Pinpoint the cell where the given text exists, returning its (x, y) midpoint coordinate. 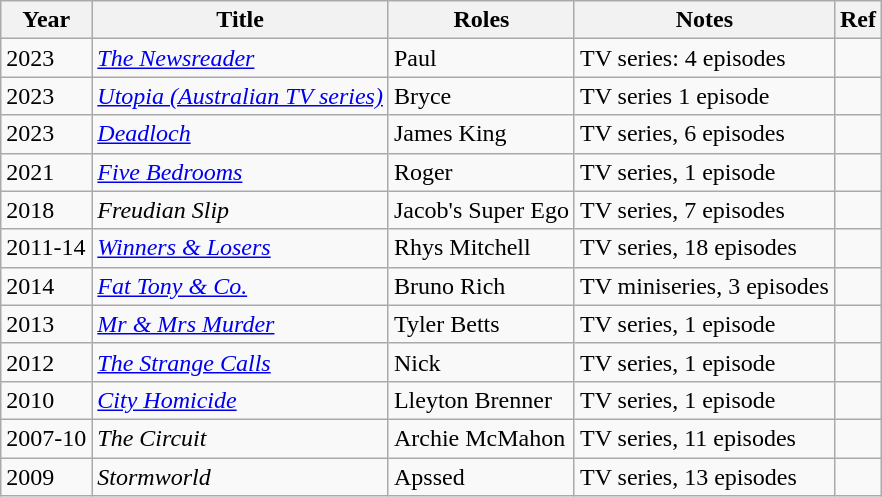
Mr & Mrs Murder (240, 324)
TV miniseries, 3 episodes (704, 286)
2021 (46, 172)
The Strange Calls (240, 362)
Lleyton Brenner (481, 400)
Bryce (481, 96)
Winners & Losers (240, 248)
TV series, 7 episodes (704, 210)
The Newsreader (240, 58)
TV series, 13 episodes (704, 477)
TV series, 11 episodes (704, 438)
The Circuit (240, 438)
Roles (481, 20)
Five Bedrooms (240, 172)
Ref (858, 20)
Paul (481, 58)
James King (481, 134)
Fat Tony & Co. (240, 286)
TV series: 4 episodes (704, 58)
Freudian Slip (240, 210)
Apssed (481, 477)
Notes (704, 20)
2014 (46, 286)
Bruno Rich (481, 286)
Stormworld (240, 477)
2013 (46, 324)
TV series, 6 episodes (704, 134)
Roger (481, 172)
Jacob's Super Ego (481, 210)
Archie McMahon (481, 438)
2011-14 (46, 248)
TV series 1 episode (704, 96)
Title (240, 20)
Deadloch (240, 134)
Nick (481, 362)
2018 (46, 210)
Tyler Betts (481, 324)
2010 (46, 400)
City Homicide (240, 400)
Rhys Mitchell (481, 248)
2007-10 (46, 438)
TV series, 18 episodes (704, 248)
2012 (46, 362)
Utopia (Australian TV series) (240, 96)
Year (46, 20)
2009 (46, 477)
